Pinpoint the cell where the given text exists, returning its [X, Y] midpoint coordinate. 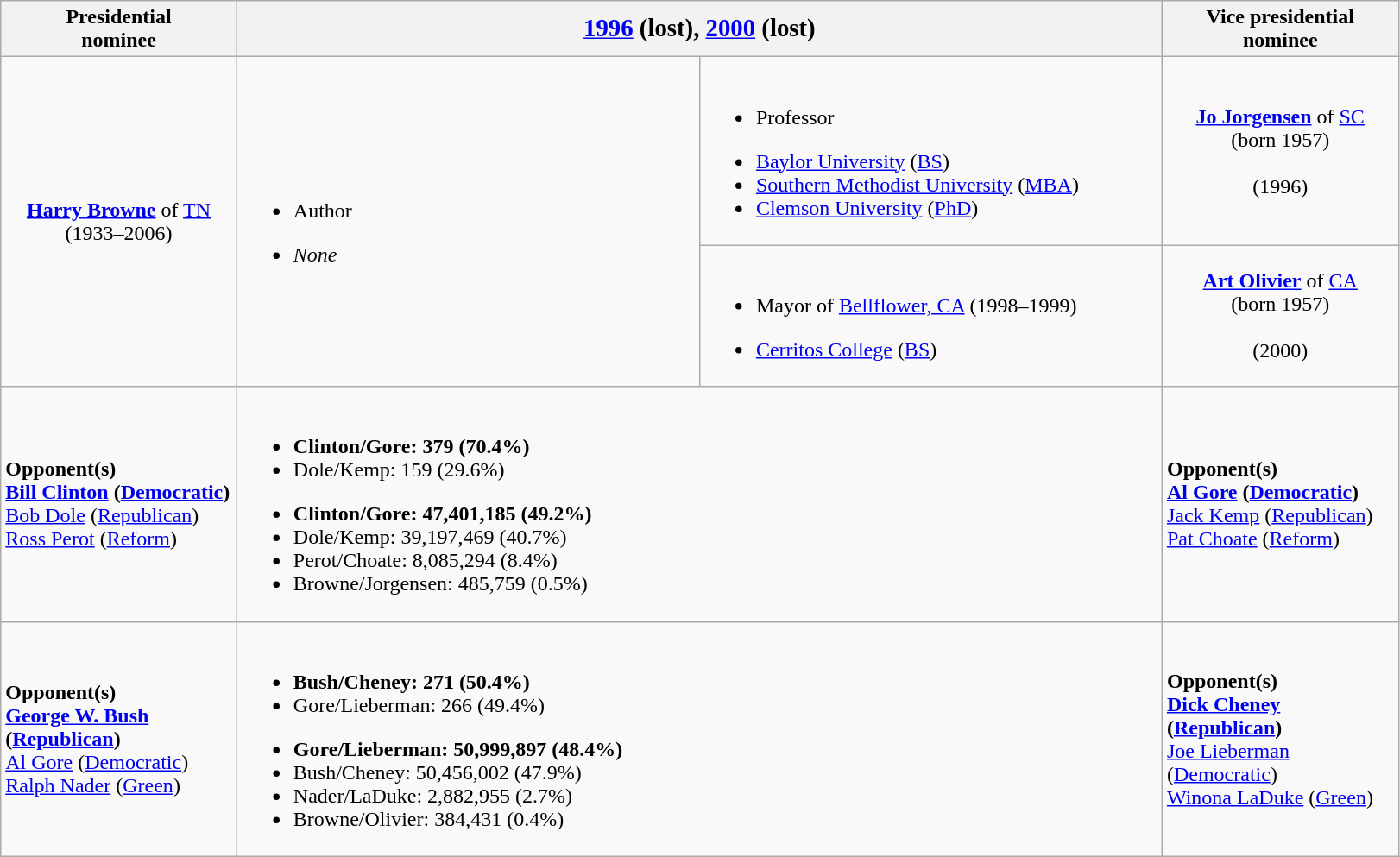
Opponent(s)George W. Bush (Republican)Al Gore (Democratic)Ralph Nader (Green) [119, 739]
Harry Browne of TN(1933–2006) [119, 222]
Mayor of Bellflower, CA (1998–1999)Cerritos College (BS) [930, 316]
Vice presidentialnominee [1280, 29]
Art Olivier of CA(born 1957)(2000) [1280, 316]
AuthorNone [468, 222]
Opponent(s)Al Gore (Democratic)Jack Kemp (Republican)Pat Choate (Reform) [1280, 504]
Presidentialnominee [119, 29]
Opponent(s)Dick Cheney (Republican)Joe Lieberman (Democratic)Winona LaDuke (Green) [1280, 739]
Opponent(s)Bill Clinton (Democratic)Bob Dole (Republican)Ross Perot (Reform) [119, 504]
ProfessorBaylor University (BS)Southern Methodist University (MBA)Clemson University (PhD) [930, 151]
Jo Jorgensen of SC(born 1957)(1996) [1280, 151]
1996 (lost), 2000 (lost) [699, 29]
